Capture the cell that displays the provided text and extract its [x, y] central coordinate. 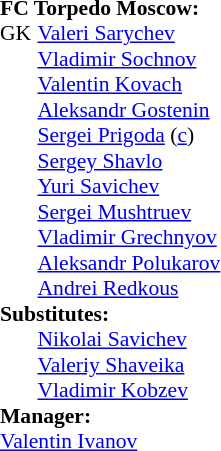
Nikolai Savichev [130, 339]
Aleksandr Gostenin [130, 110]
Andrei Redkous [130, 289]
Yuri Savichev [130, 187]
Vladimir Sochnov [130, 59]
Valeri Sarychev [130, 33]
Vladimir Kobzev [130, 391]
Vladimir Grechnyov [130, 237]
Sergey Shavlo [130, 161]
Sergei Mushtruev [130, 212]
Manager: [110, 416]
Valentin Kovach [130, 85]
Substitutes: [110, 314]
Sergei Prigoda (c) [130, 135]
GK [19, 33]
Aleksandr Polukarov [130, 263]
Valeriy Shaveika [130, 365]
